Return the (X, Y) coordinate for the center point of the cell that contains the specified text.  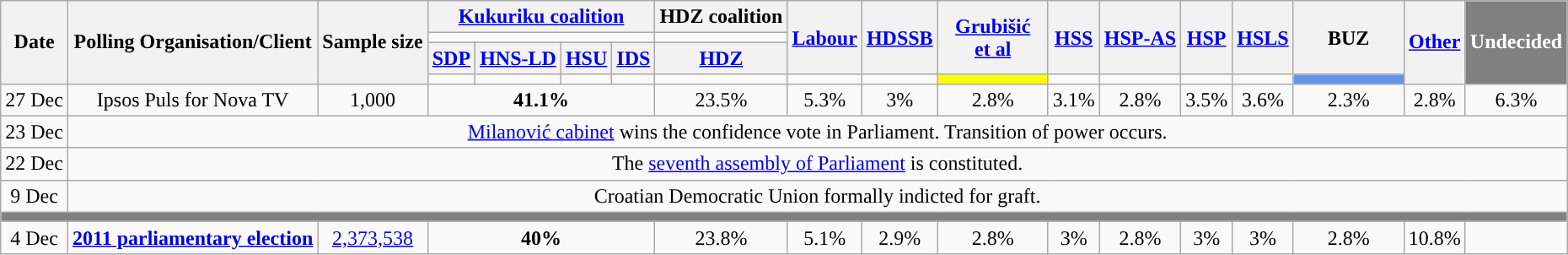
Date (35, 42)
BUZ (1349, 37)
3.1% (1074, 100)
1,000 (373, 100)
Grubišić et al (993, 37)
2.3% (1349, 100)
HSS (1074, 37)
HDZ coalition (722, 17)
Sample size (373, 42)
Croatian Democratic Union formally indicted for graft. (817, 196)
5.3% (824, 100)
Other (1435, 42)
HSLS (1263, 37)
HNS-LD (518, 58)
23.5% (722, 100)
3.5% (1207, 100)
27 Dec (35, 100)
5.1% (824, 237)
23.8% (722, 237)
Milanović cabinet wins the confidence vote in Parliament. Transition of power occurs. (817, 132)
HDSSB (899, 37)
9 Dec (35, 196)
IDS (634, 58)
41.1% (541, 100)
HDZ (722, 58)
10.8% (1435, 237)
SDP (451, 58)
22 Dec (35, 164)
2.9% (899, 237)
2011 parliamentary election (192, 237)
3.6% (1263, 100)
The seventh assembly of Parliament is constituted. (817, 164)
2,373,538 (373, 237)
Polling Organisation/Client (192, 42)
HSU (586, 58)
HSP-AS (1140, 37)
40% (541, 237)
Ipsos Puls for Nova TV (192, 100)
23 Dec (35, 132)
6.3% (1516, 100)
Labour (824, 37)
Undecided (1516, 42)
4 Dec (35, 237)
Kukuriku coalition (541, 17)
HSP (1207, 37)
